Return the (x, y) coordinate for the center point of the cell that contains the specified text.  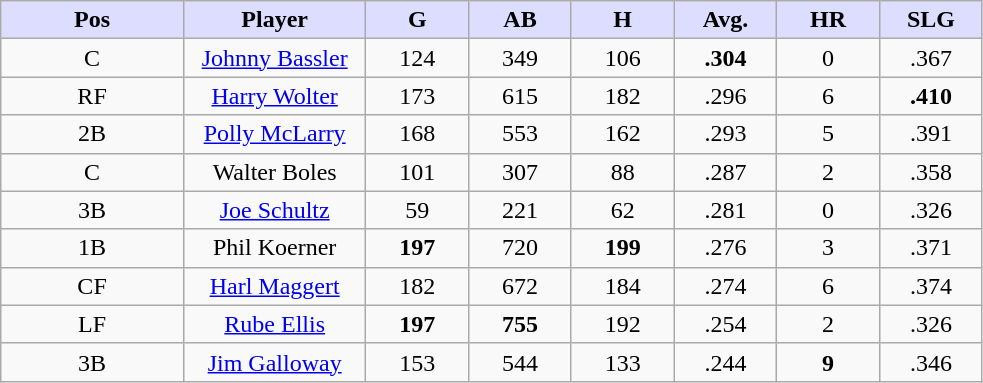
544 (520, 362)
RF (92, 96)
221 (520, 210)
Harl Maggert (274, 286)
SLG (930, 20)
.274 (726, 286)
1B (92, 248)
2B (92, 134)
349 (520, 58)
Avg. (726, 20)
153 (418, 362)
Johnny Bassler (274, 58)
9 (828, 362)
307 (520, 172)
106 (622, 58)
HR (828, 20)
5 (828, 134)
553 (520, 134)
.358 (930, 172)
.410 (930, 96)
H (622, 20)
CF (92, 286)
184 (622, 286)
G (418, 20)
192 (622, 324)
.296 (726, 96)
.276 (726, 248)
133 (622, 362)
Harry Wolter (274, 96)
Phil Koerner (274, 248)
AB (520, 20)
101 (418, 172)
3 (828, 248)
.371 (930, 248)
Walter Boles (274, 172)
755 (520, 324)
.254 (726, 324)
.391 (930, 134)
88 (622, 172)
.374 (930, 286)
.281 (726, 210)
Rube Ellis (274, 324)
720 (520, 248)
615 (520, 96)
168 (418, 134)
173 (418, 96)
Jim Galloway (274, 362)
162 (622, 134)
Pos (92, 20)
62 (622, 210)
.293 (726, 134)
.287 (726, 172)
59 (418, 210)
672 (520, 286)
124 (418, 58)
.367 (930, 58)
Polly McLarry (274, 134)
Joe Schultz (274, 210)
.346 (930, 362)
.304 (726, 58)
Player (274, 20)
LF (92, 324)
.244 (726, 362)
199 (622, 248)
